Detect which cell encompasses the target text, then output its (x, y) center coordinate. 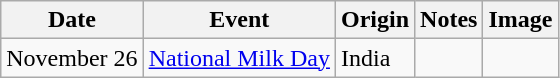
India (374, 58)
Notes (449, 20)
Date (72, 20)
Origin (374, 20)
November 26 (72, 58)
Event (239, 20)
National Milk Day (239, 58)
Image (520, 20)
